Capture the cell that displays the provided text and extract its (x, y) central coordinate. 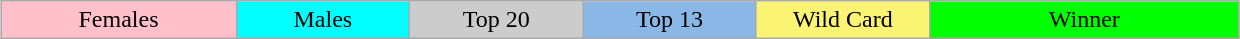
Males (322, 20)
Females (118, 20)
Top 13 (670, 20)
Wild Card (842, 20)
Winner (1085, 20)
Top 20 (496, 20)
